Find where the given text appears and provide that cell's center as [X, Y] coordinate. 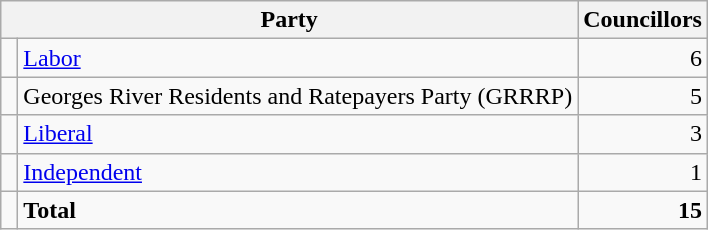
1 [643, 172]
3 [643, 134]
Councillors [643, 20]
Liberal [298, 134]
Total [298, 210]
Georges River Residents and Ratepayers Party (GRRRP) [298, 96]
15 [643, 210]
5 [643, 96]
Party [290, 20]
Labor [298, 58]
6 [643, 58]
Independent [298, 172]
